Capture the cell that displays the provided text and extract its (X, Y) central coordinate. 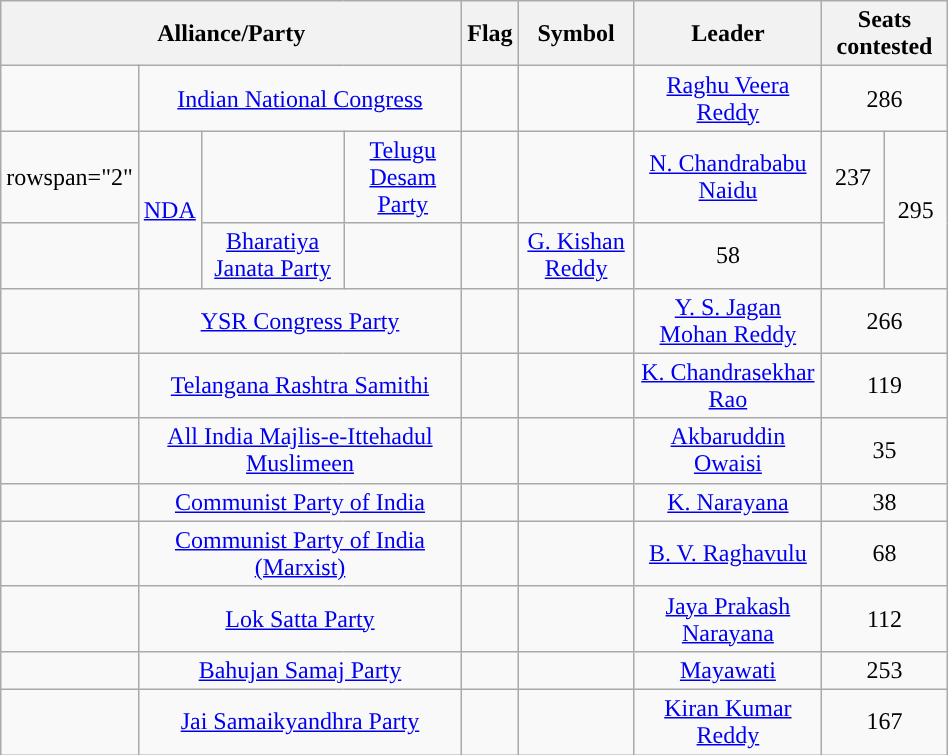
NDA (170, 210)
rowspan="2" (70, 177)
253 (885, 670)
Seats contested (885, 34)
Symbol (576, 34)
K. Chandrasekhar Rao (728, 386)
237 (854, 177)
295 (916, 210)
Communist Party of India (Marxist) (300, 554)
Telangana Rashtra Samithi (300, 386)
Kiran Kumar Reddy (728, 722)
58 (728, 256)
G. Kishan Reddy (576, 256)
286 (885, 98)
N. Chandrababu Naidu (728, 177)
Leader (728, 34)
Bharatiya Janata Party (272, 256)
35 (885, 450)
Communist Party of India (300, 502)
38 (885, 502)
K. Narayana (728, 502)
68 (885, 554)
Indian National Congress (300, 98)
Raghu Veera Reddy (728, 98)
Mayawati (728, 670)
Lok Satta Party (300, 618)
B. V. Raghavulu (728, 554)
Flag (490, 34)
167 (885, 722)
112 (885, 618)
YSR Congress Party (300, 320)
Alliance/Party (232, 34)
All India Majlis-e-Ittehadul Muslimeen (300, 450)
Bahujan Samaj Party (300, 670)
Jai Samaikyandhra Party (300, 722)
119 (885, 386)
Y. S. Jagan Mohan Reddy (728, 320)
Jaya Prakash Narayana (728, 618)
Akbaruddin Owaisi (728, 450)
Telugu Desam Party (403, 177)
266 (885, 320)
